From the cell containing the given text, extract its center point as [X, Y] coordinate. 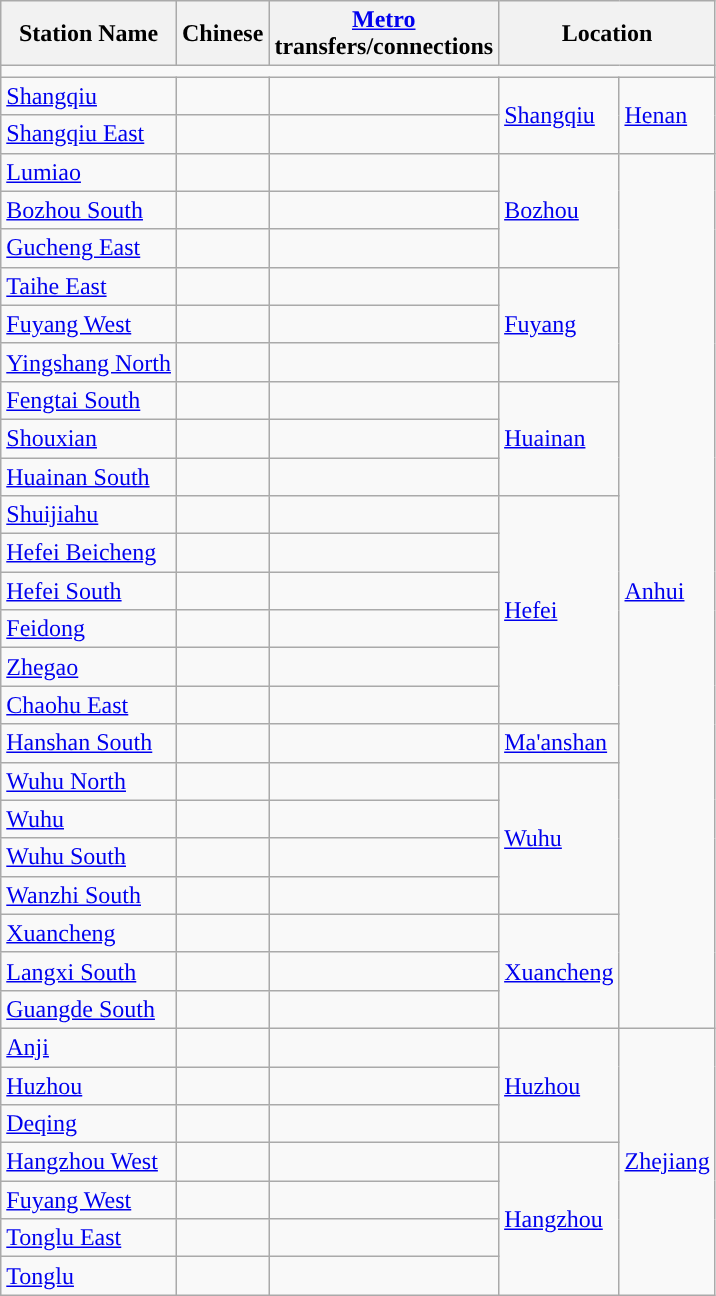
Taihe East [89, 286]
Hefei [559, 610]
Wanzhi South [89, 895]
Feidong [89, 629]
Deqing [89, 1124]
Fuyang [559, 324]
Gucheng East [89, 248]
Hangzhou [559, 1219]
Anji [89, 1047]
Shouxian [89, 438]
Zhegao [89, 667]
Bozhou [559, 210]
Huainan South [89, 477]
Wuhu North [89, 781]
Henan [667, 115]
Hefei South [89, 591]
Tonglu East [89, 1238]
Yingshang North [89, 362]
Shangqiu East [89, 134]
Hanshan South [89, 743]
Station Name [89, 34]
Shuijiahu [89, 515]
Wuhu South [89, 857]
Chaohu East [89, 705]
Lumiao [89, 172]
Ma'anshan [559, 743]
Fengtai South [89, 400]
Guangde South [89, 1009]
Anhui [667, 590]
Location [608, 34]
Bozhou South [89, 210]
Hangzhou West [89, 1162]
Metrotransfers/connections [384, 34]
Zhejiang [667, 1161]
Langxi South [89, 971]
Chinese [222, 34]
Tonglu [89, 1276]
Hefei Beicheng [89, 553]
Huainan [559, 438]
